From the cell containing the given text, extract its center point as [x, y] coordinate. 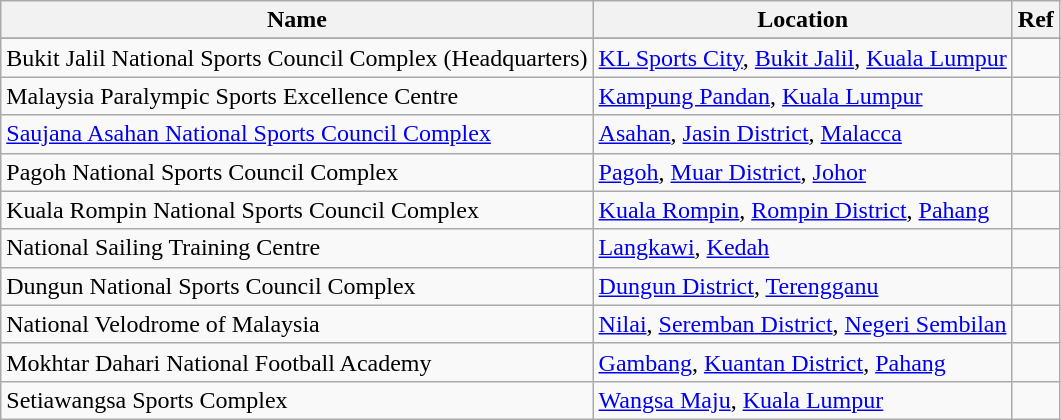
Dungun National Sports Council Complex [297, 286]
Malaysia Paralympic Sports Excellence Centre [297, 96]
Kuala Rompin National Sports Council Complex [297, 210]
Nilai, Seremban District, Negeri Sembilan [802, 324]
Gambang, Kuantan District, Pahang [802, 362]
Kampung Pandan, Kuala Lumpur [802, 96]
Bukit Jalil National Sports Council Complex (Headquarters) [297, 58]
National Sailing Training Centre [297, 248]
Kuala Rompin, Rompin District, Pahang [802, 210]
National Velodrome of Malaysia [297, 324]
Mokhtar Dahari National Football Academy [297, 362]
Location [802, 20]
Setiawangsa Sports Complex [297, 400]
Dungun District, Terengganu [802, 286]
Langkawi, Kedah [802, 248]
Ref [1036, 20]
Saujana Asahan National Sports Council Complex [297, 134]
KL Sports City, Bukit Jalil, Kuala Lumpur [802, 58]
Wangsa Maju, Kuala Lumpur [802, 400]
Pagoh National Sports Council Complex [297, 172]
Name [297, 20]
Pagoh, Muar District, Johor [802, 172]
Asahan, Jasin District, Malacca [802, 134]
